Output the (X, Y) coordinate of the center of the cell containing the given text.  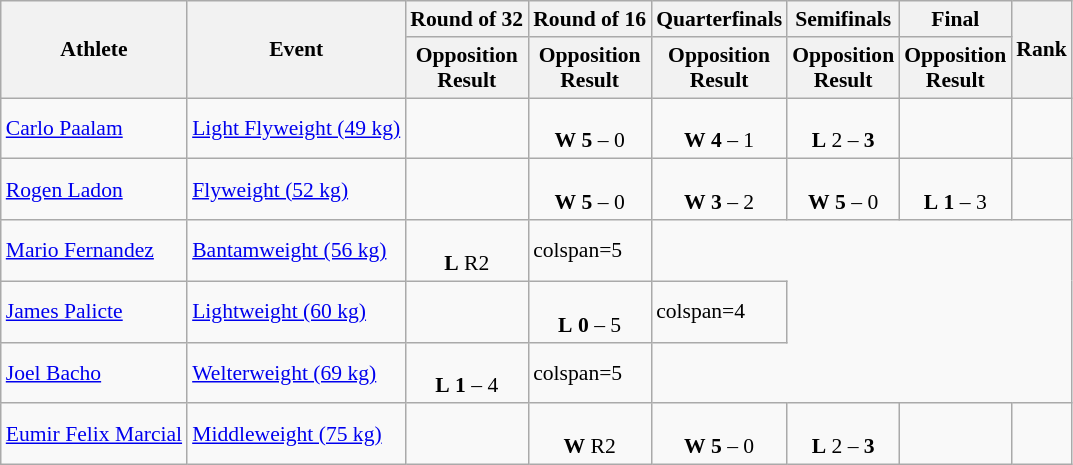
Welterweight (69 kg) (296, 372)
Event (296, 50)
Athlete (94, 50)
Carlo Paalam (94, 128)
Eumir Felix Marcial (94, 434)
Flyweight (52 kg) (296, 190)
W 3 – 2 (719, 190)
W 4 – 1 (719, 128)
Semifinals (843, 19)
W R2 (590, 434)
Bantamweight (56 kg) (296, 250)
L 1 – 3 (955, 190)
Joel Bacho (94, 372)
L R2 (466, 250)
Quarterfinals (719, 19)
Middleweight (75 kg) (296, 434)
Rogen Ladon (94, 190)
Rank (1042, 50)
L 0 – 5 (590, 312)
Round of 32 (466, 19)
Round of 16 (590, 19)
L 1 – 4 (466, 372)
Lightweight (60 kg) (296, 312)
James Palicte (94, 312)
Mario Fernandez (94, 250)
Final (955, 19)
colspan=4 (719, 312)
Light Flyweight (49 kg) (296, 128)
